Identify which cell holds the provided text, then report its [x, y] central coordinate. 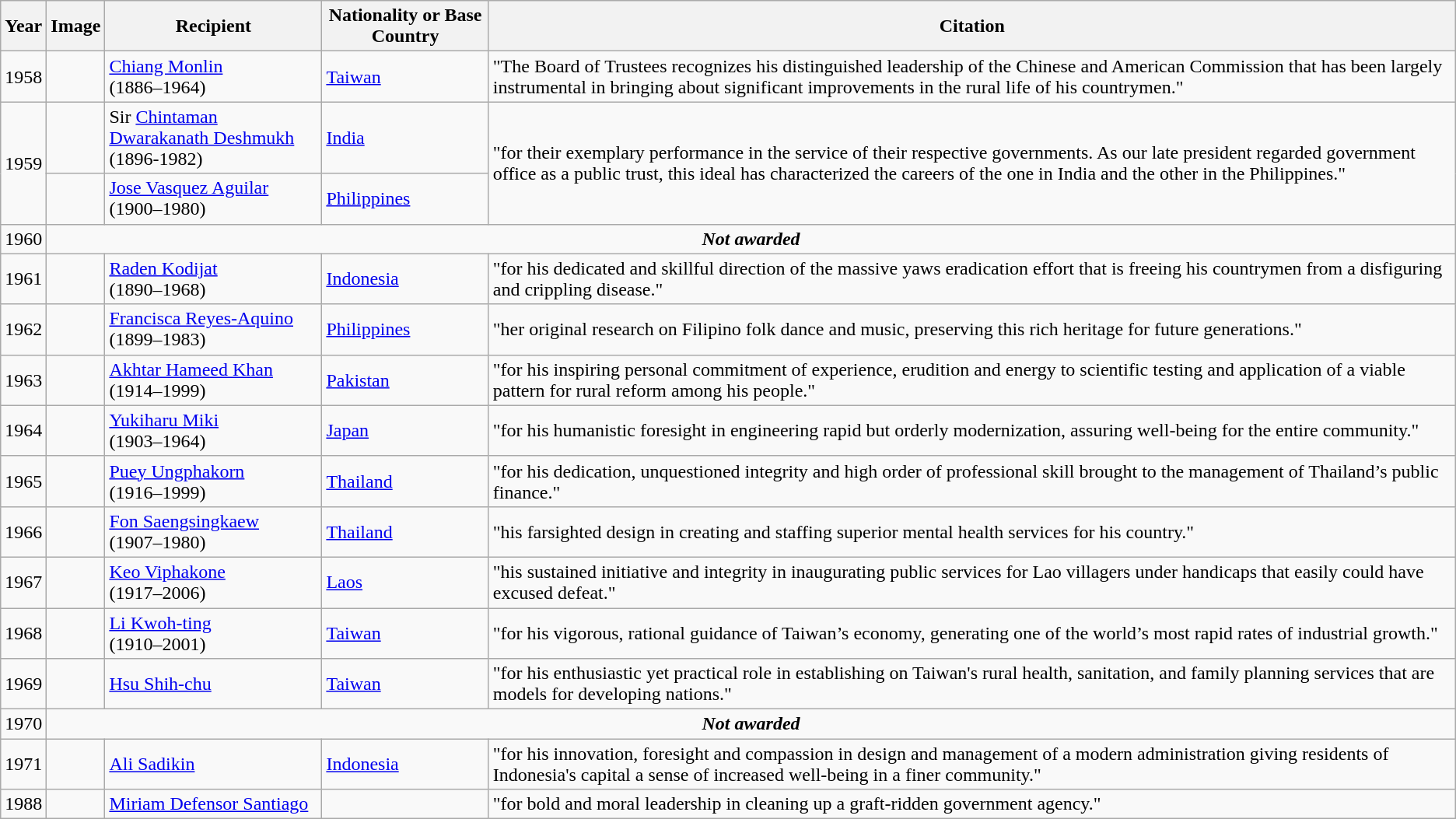
Image [76, 26]
1961 [23, 278]
1965 [23, 481]
Akhtar Hameed Khan(1914–1999) [213, 380]
1970 [23, 724]
1967 [23, 582]
"her original research on Filipino folk dance and music, preserving this rich heritage for future generations." [972, 330]
1968 [23, 633]
Recipient [213, 26]
Sir Chintaman Dwarakanath Deshmukh(1896-1982) [213, 138]
Ali Sadikin [213, 764]
Keo Viphakone(1917–2006) [213, 582]
1971 [23, 764]
Miriam Defensor Santiago [213, 804]
1969 [23, 684]
1964 [23, 431]
"for his humanistic foresight in engineering rapid but orderly modernization, assuring well-being for the entire community." [972, 431]
Jose Vasquez Aguilar(1900–1980) [213, 199]
Puey Ungphakorn(1916–1999) [213, 481]
Citation [972, 26]
Japan [405, 431]
"for his dedication, unquestioned integrity and high order of professional skill brought to the management of Thailand’s public finance." [972, 481]
1963 [23, 380]
"for bold and moral leadership in cleaning up a graft-ridden government agency." [972, 804]
Hsu Shih-chu [213, 684]
"for his vigorous, rational guidance of Taiwan’s economy, generating one of the world’s most rapid rates of industrial growth." [972, 633]
India [405, 138]
1960 [23, 239]
Yukiharu Miki(1903–1964) [213, 431]
1959 [23, 163]
"his sustained initiative and integrity in inaugurating public services for Lao villagers under handicaps that easily could have excused defeat." [972, 582]
Laos [405, 582]
1966 [23, 532]
Fon Saengsingkaew(1907–1980) [213, 532]
Francisca Reyes-Aquino(1899–1983) [213, 330]
1962 [23, 330]
Chiang Monlin(1886–1964) [213, 76]
1958 [23, 76]
Pakistan [405, 380]
Li Kwoh-ting(1910–2001) [213, 633]
Nationality or Base Country [405, 26]
Year [23, 26]
Raden Kodijat(1890–1968) [213, 278]
"his farsighted design in creating and staffing superior mental health services for his country." [972, 532]
1988 [23, 804]
